Pinpoint the cell where the given text exists, returning its (x, y) midpoint coordinate. 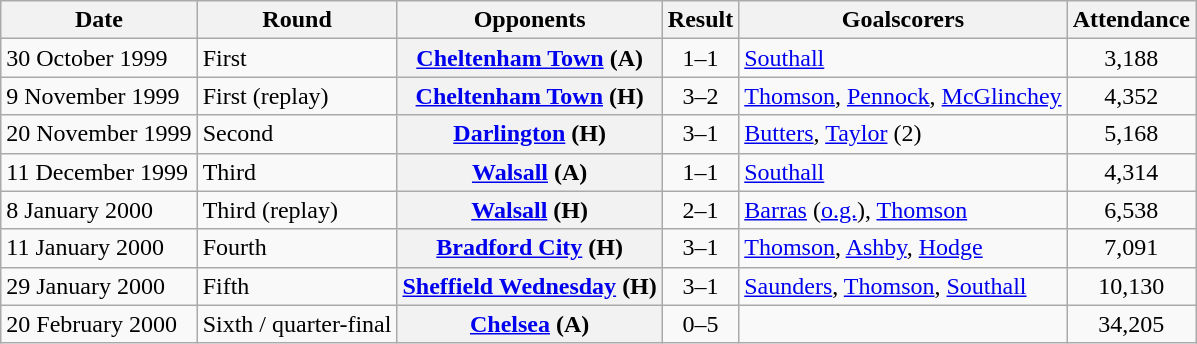
Walsall (H) (530, 210)
Thomson, Pennock, McGlinchey (903, 96)
5,168 (1131, 134)
3–2 (700, 96)
2–1 (700, 210)
Darlington (H) (530, 134)
Thomson, Ashby, Hodge (903, 248)
Walsall (A) (530, 172)
0–5 (700, 324)
Third (297, 172)
Chelsea (A) (530, 324)
Sixth / quarter-final (297, 324)
7,091 (1131, 248)
Barras (o.g.), Thomson (903, 210)
8 January 2000 (99, 210)
Attendance (1131, 20)
20 November 1999 (99, 134)
Round (297, 20)
First (replay) (297, 96)
10,130 (1131, 286)
34,205 (1131, 324)
Second (297, 134)
4,352 (1131, 96)
4,314 (1131, 172)
3,188 (1131, 58)
Fourth (297, 248)
Cheltenham Town (A) (530, 58)
Third (replay) (297, 210)
11 January 2000 (99, 248)
20 February 2000 (99, 324)
Bradford City (H) (530, 248)
Saunders, Thomson, Southall (903, 286)
Butters, Taylor (2) (903, 134)
6,538 (1131, 210)
Result (700, 20)
First (297, 58)
9 November 1999 (99, 96)
30 October 1999 (99, 58)
Date (99, 20)
Sheffield Wednesday (H) (530, 286)
Goalscorers (903, 20)
Opponents (530, 20)
29 January 2000 (99, 286)
11 December 1999 (99, 172)
Fifth (297, 286)
Cheltenham Town (H) (530, 96)
